For the text-containing cell, return its midpoint in [X, Y] coordinate format. 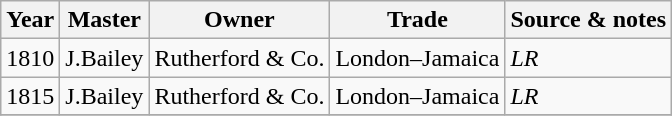
Year [30, 20]
Master [104, 20]
Source & notes [588, 20]
Owner [240, 20]
Trade [418, 20]
1815 [30, 96]
1810 [30, 58]
